Return the [x, y] coordinate for the center point of the cell that contains the specified text.  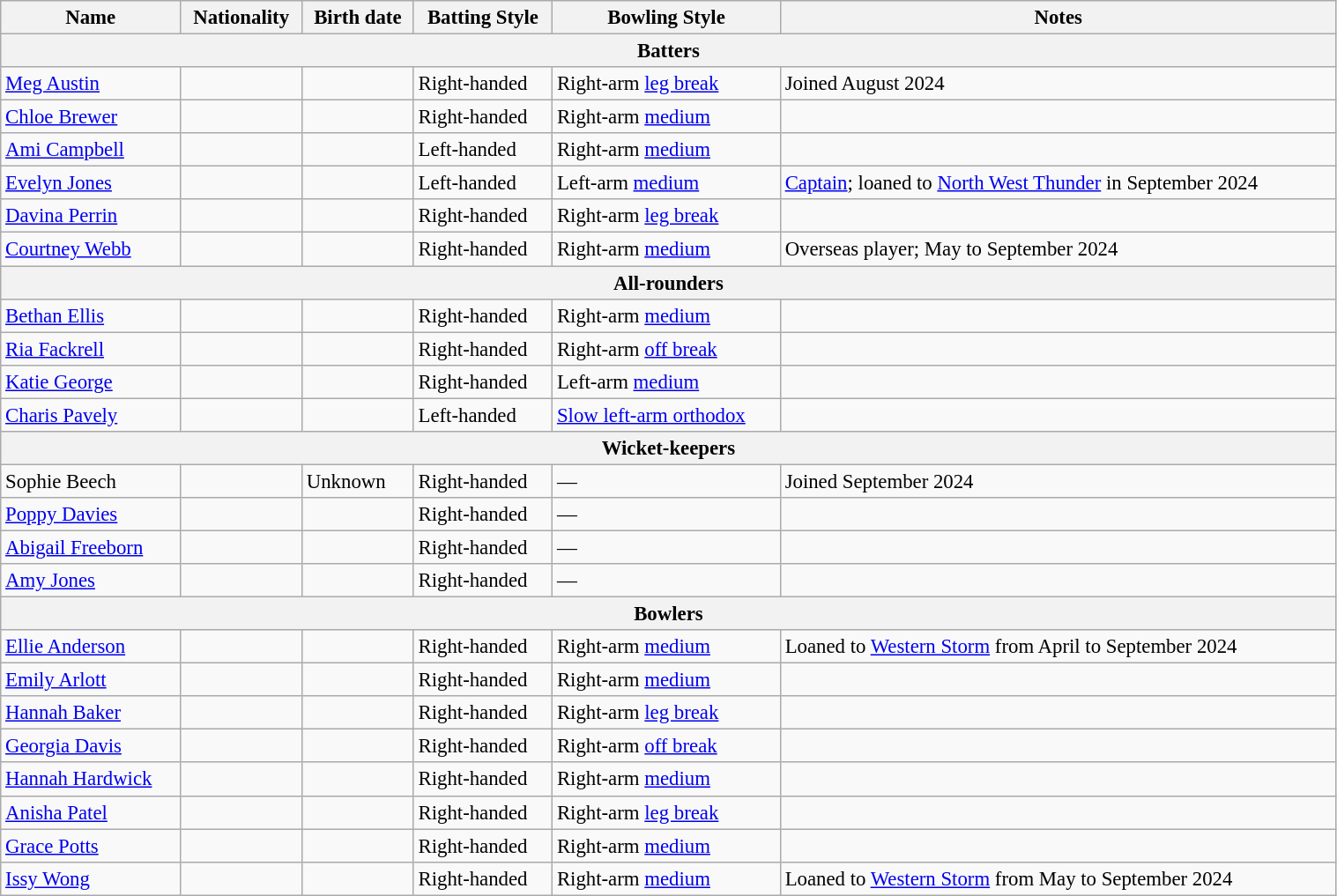
Anisha Patel [91, 812]
Joined August 2024 [1058, 84]
Hannah Hardwick [91, 780]
Katie George [91, 381]
Batters [668, 51]
Birth date [358, 18]
Slow left-arm orthodox [666, 415]
Name [91, 18]
Bowling Style [666, 18]
Evelyn Jones [91, 183]
Chloe Brewer [91, 117]
Courtney Webb [91, 249]
Georgia Davis [91, 746]
All-rounders [668, 283]
Joined September 2024 [1058, 481]
Bowlers [668, 614]
Sophie Beech [91, 481]
Unknown [358, 481]
Loaned to Western Storm from April to September 2024 [1058, 647]
Davina Perrin [91, 216]
Captain; loaned to North West Thunder in September 2024 [1058, 183]
Charis Pavely [91, 415]
Ria Fackrell [91, 349]
Issy Wong [91, 878]
Notes [1058, 18]
Abigail Freeborn [91, 547]
Ellie Anderson [91, 647]
Batting Style [483, 18]
Emily Arlott [91, 680]
Meg Austin [91, 84]
Bethan Ellis [91, 315]
Nationality [241, 18]
Loaned to Western Storm from May to September 2024 [1058, 878]
Poppy Davies [91, 515]
Hannah Baker [91, 713]
Wicket-keepers [668, 448]
Overseas player; May to September 2024 [1058, 249]
Grace Potts [91, 846]
Ami Campbell [91, 150]
Amy Jones [91, 581]
